Scan for the cell matching the given text and deliver its [X, Y] coordinate at center. 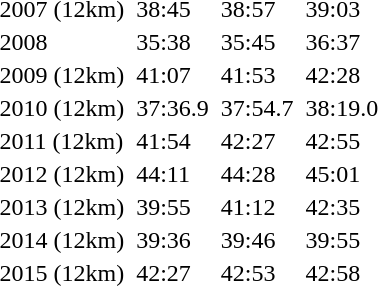
42:27 [257, 141]
41:53 [257, 75]
37:36.9 [173, 108]
35:45 [257, 42]
39:55 [173, 207]
39:36 [173, 240]
44:28 [257, 174]
41:12 [257, 207]
44:11 [173, 174]
35:38 [173, 42]
39:46 [257, 240]
37:54.7 [257, 108]
41:07 [173, 75]
41:54 [173, 141]
